Determine the [X, Y] coordinate at the center of the cell enclosing the given text.  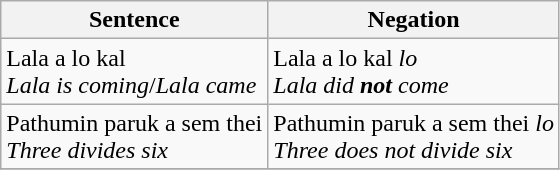
Sentence [134, 20]
Pathumin paruk a sem thei loThree does not divide six [414, 136]
Lala a lo kalLala is coming/Lala came [134, 72]
Lala a lo kal loLala did not come [414, 72]
Pathumin paruk a sem theiThree divides six [134, 136]
Negation [414, 20]
